Find where the given text appears and provide that cell's center as (x, y) coordinate. 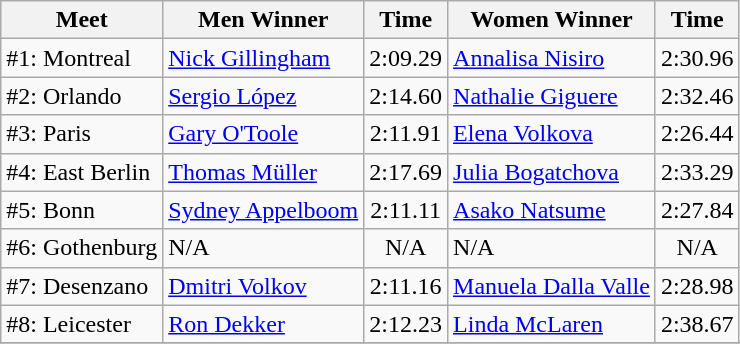
2:12.23 (406, 324)
#2: Orlando (82, 96)
#4: East Berlin (82, 172)
Asako Natsume (552, 210)
#5: Bonn (82, 210)
2:33.29 (697, 172)
#1: Montreal (82, 58)
Nathalie Giguere (552, 96)
#3: Paris (82, 134)
#7: Desenzano (82, 286)
Meet (82, 20)
#8: Leicester (82, 324)
#6: Gothenburg (82, 248)
2:32.46 (697, 96)
Thomas Müller (264, 172)
2:09.29 (406, 58)
Sydney Appelboom (264, 210)
2:27.84 (697, 210)
Ron Dekker (264, 324)
Julia Bogatchova (552, 172)
2:11.16 (406, 286)
Annalisa Nisiro (552, 58)
Sergio López (264, 96)
2:28.98 (697, 286)
2:11.91 (406, 134)
2:30.96 (697, 58)
Manuela Dalla Valle (552, 286)
Linda McLaren (552, 324)
Women Winner (552, 20)
2:11.11 (406, 210)
2:14.60 (406, 96)
Elena Volkova (552, 134)
Gary O'Toole (264, 134)
2:17.69 (406, 172)
Men Winner (264, 20)
Nick Gillingham (264, 58)
2:38.67 (697, 324)
2:26.44 (697, 134)
Dmitri Volkov (264, 286)
